For the text-containing cell, return its midpoint in [x, y] coordinate format. 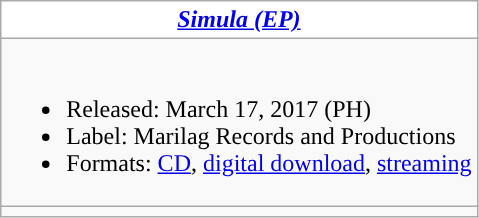
Released: March 17, 2017 (PH)Label: Marilag Records and ProductionsFormats: CD, digital download, streaming [239, 122]
Simula (EP) [239, 20]
